Find where the given text appears and provide that cell's center as (X, Y) coordinate. 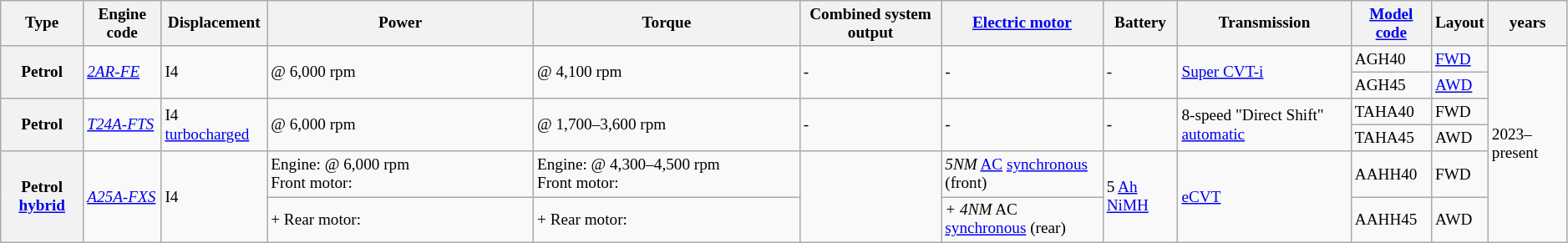
2AR-FE (122, 72)
Petrol hybrid (42, 196)
Displacement (214, 23)
Electric motor (1022, 23)
Power (401, 23)
@ 4,100 rpm (667, 72)
5NM AC synchronous (front) (1022, 174)
AAHH45 (1391, 219)
5 Ah NiMH (1140, 196)
AGH40 (1391, 59)
Transmission (1265, 23)
Battery (1140, 23)
Model code (1391, 23)
A25A-FXS (122, 196)
Layout (1459, 23)
Combined system output (870, 23)
Super CVT-i (1265, 72)
@ 1,700–3,600 rpm (667, 125)
Engine: @ 6,000 rpmFront motor: (401, 174)
I4 turbocharged (214, 125)
Engine code (122, 23)
Torque (667, 23)
+ 4NM AC synchronous (rear) (1022, 219)
TAHA45 (1391, 139)
8-speed "Direct Shift" automatic (1265, 125)
2023–present (1527, 144)
eCVT (1265, 196)
TAHA40 (1391, 112)
T24A-FTS (122, 125)
years (1527, 23)
Engine: @ 4,300–4,500 rpmFront motor: (667, 174)
Type (42, 23)
AAHH40 (1391, 174)
AGH45 (1391, 85)
